Output the [x, y] coordinate of the center of the cell containing the given text.  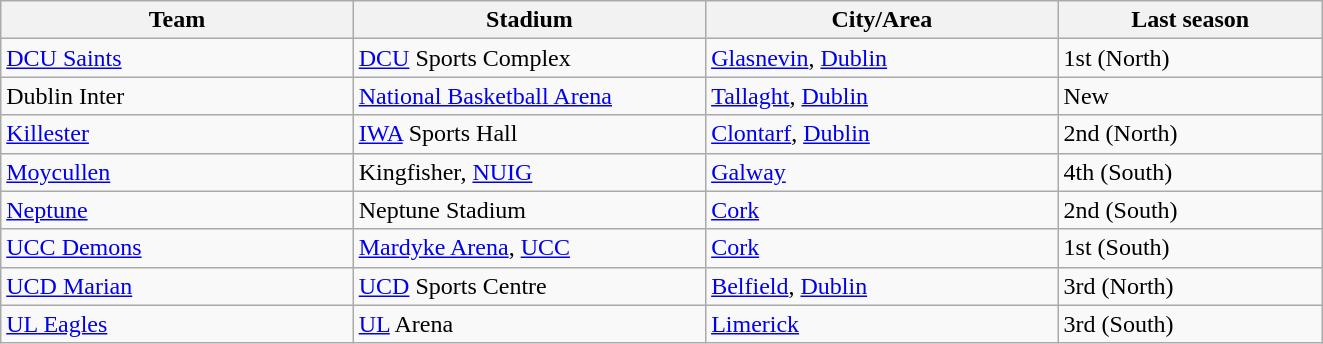
3rd (South) [1190, 324]
Glasnevin, Dublin [882, 58]
City/Area [882, 20]
UCD Sports Centre [529, 286]
UL Arena [529, 324]
Belfield, Dublin [882, 286]
Team [177, 20]
Limerick [882, 324]
UCD Marian [177, 286]
DCU Saints [177, 58]
IWA Sports Hall [529, 134]
Neptune Stadium [529, 210]
Killester [177, 134]
2nd (North) [1190, 134]
Galway [882, 172]
Mardyke Arena, UCC [529, 248]
Kingfisher, NUIG [529, 172]
1st (North) [1190, 58]
National Basketball Arena [529, 96]
Stadium [529, 20]
Clontarf, Dublin [882, 134]
4th (South) [1190, 172]
UCC Demons [177, 248]
Dublin Inter [177, 96]
UL Eagles [177, 324]
2nd (South) [1190, 210]
Last season [1190, 20]
Neptune [177, 210]
3rd (North) [1190, 286]
Moycullen [177, 172]
1st (South) [1190, 248]
New [1190, 96]
Tallaght, Dublin [882, 96]
DCU Sports Complex [529, 58]
